Determine the (X, Y) coordinate at the center of the cell enclosing the given text.  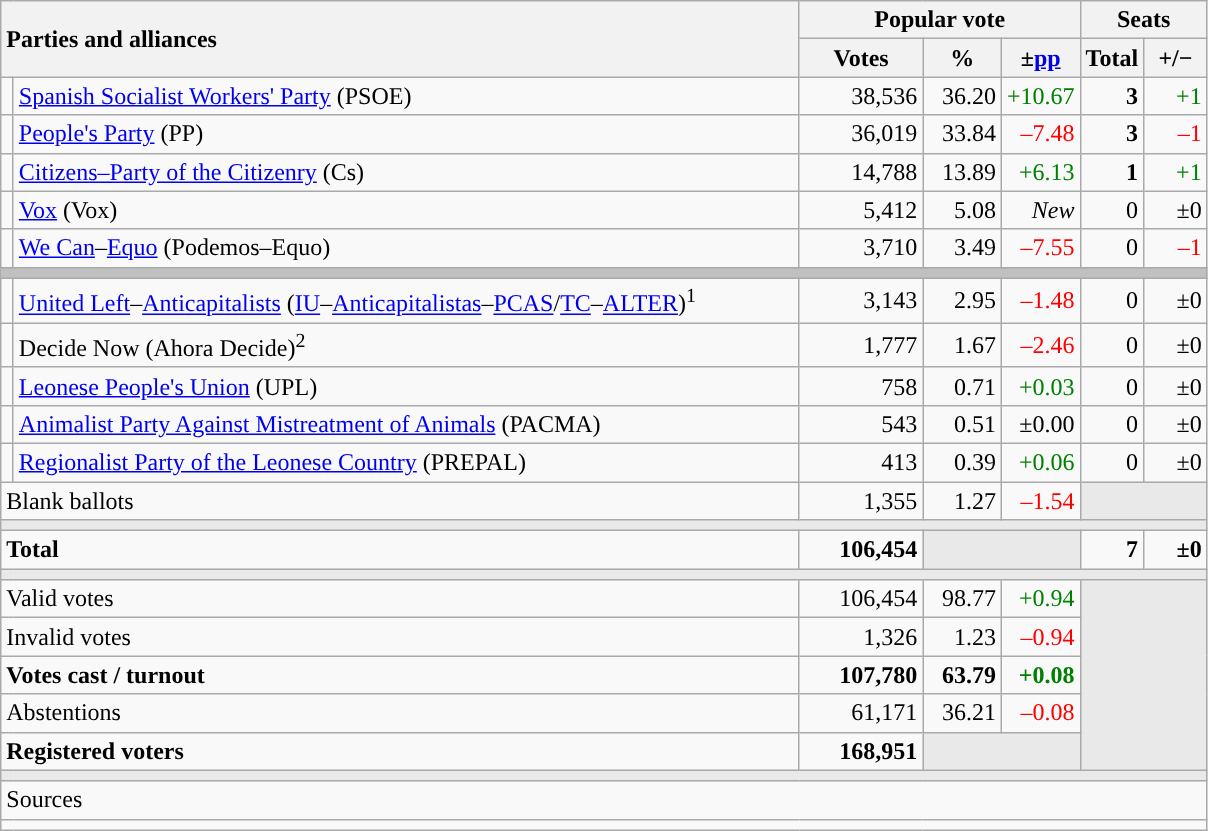
Decide Now (Ahora Decide)2 (406, 346)
–0.08 (1040, 713)
1,326 (861, 637)
Blank ballots (400, 501)
36,019 (861, 134)
2.95 (962, 300)
We Can–Equo (Podemos–Equo) (406, 248)
±pp (1040, 58)
5.08 (962, 210)
–0.94 (1040, 637)
14,788 (861, 172)
38,536 (861, 96)
+0.94 (1040, 599)
0.39 (962, 462)
1.67 (962, 346)
Regionalist Party of the Leonese Country (PREPAL) (406, 462)
Spanish Socialist Workers' Party (PSOE) (406, 96)
–2.46 (1040, 346)
1.27 (962, 501)
–1.48 (1040, 300)
98.77 (962, 599)
People's Party (PP) (406, 134)
0.51 (962, 424)
–7.48 (1040, 134)
7 (1112, 550)
+/− (1176, 58)
36.20 (962, 96)
+10.67 (1040, 96)
1.23 (962, 637)
Seats (1144, 20)
61,171 (861, 713)
–1.54 (1040, 501)
Votes (861, 58)
+0.03 (1040, 386)
Popular vote (940, 20)
1,777 (861, 346)
Abstentions (400, 713)
0.71 (962, 386)
+0.08 (1040, 675)
543 (861, 424)
+6.13 (1040, 172)
5,412 (861, 210)
63.79 (962, 675)
13.89 (962, 172)
–7.55 (1040, 248)
758 (861, 386)
3,143 (861, 300)
±0.00 (1040, 424)
United Left–Anticapitalists (IU–Anticapitalistas–PCAS/TC–ALTER)1 (406, 300)
% (962, 58)
New (1040, 210)
413 (861, 462)
Animalist Party Against Mistreatment of Animals (PACMA) (406, 424)
3.49 (962, 248)
Valid votes (400, 599)
168,951 (861, 751)
Votes cast / turnout (400, 675)
Invalid votes (400, 637)
Leonese People's Union (UPL) (406, 386)
+0.06 (1040, 462)
Parties and alliances (400, 39)
Citizens–Party of the Citizenry (Cs) (406, 172)
Registered voters (400, 751)
107,780 (861, 675)
36.21 (962, 713)
3,710 (861, 248)
Vox (Vox) (406, 210)
33.84 (962, 134)
1 (1112, 172)
Sources (604, 800)
1,355 (861, 501)
